Capture the cell that displays the provided text and extract its [x, y] central coordinate. 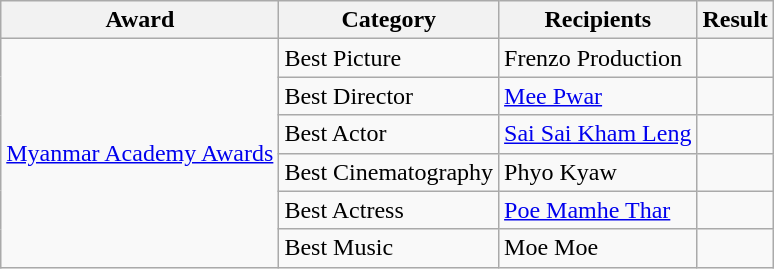
Moe Moe [598, 248]
Result [735, 20]
Recipients [598, 20]
Award [140, 20]
Best Music [389, 248]
Best Actress [389, 210]
Myanmar Academy Awards [140, 153]
Best Actor [389, 134]
Poe Mamhe Thar [598, 210]
Frenzo Production [598, 58]
Best Cinematography [389, 172]
Mee Pwar [598, 96]
Best Director [389, 96]
Sai Sai Kham Leng [598, 134]
Phyo Kyaw [598, 172]
Best Picture [389, 58]
Category [389, 20]
